Determine the (x, y) coordinate at the center of the cell enclosing the given text.  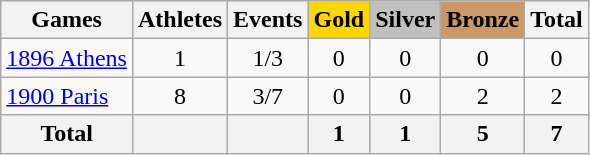
Gold (339, 20)
1900 Paris (67, 96)
Bronze (483, 20)
3/7 (268, 96)
8 (180, 96)
7 (557, 134)
Events (268, 20)
Silver (406, 20)
1/3 (268, 58)
1896 Athens (67, 58)
Athletes (180, 20)
Games (67, 20)
5 (483, 134)
